From the cell containing the given text, extract its center point as [x, y] coordinate. 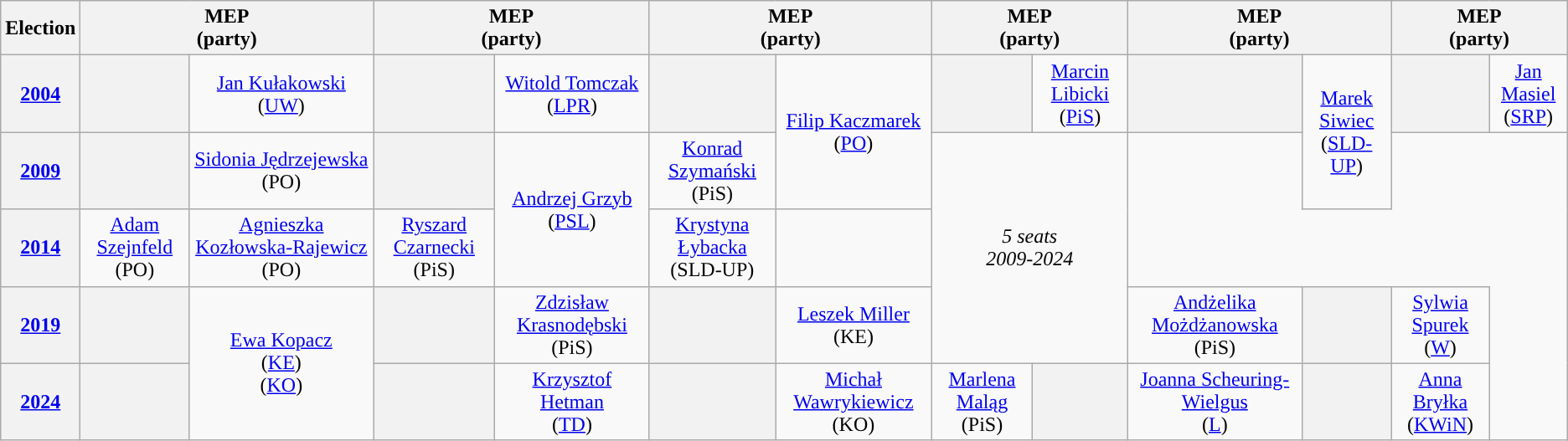
Agnieszka Kozłowska-Rajewicz(PO) [281, 248]
Sylwia Spurek(W) [1441, 325]
2024 [40, 402]
Konrad Szymański(PiS) [712, 171]
Marlena Maląg(PiS) [982, 402]
Andżelika Możdżanowska(PiS) [1215, 325]
Krystyna Łybacka(SLD-UP) [712, 248]
Election [40, 28]
Ryszard Czarnecki(PiS) [434, 248]
2019 [40, 325]
Leszek Miller(KE) [854, 325]
2014 [40, 248]
Anna Bryłka(KWiN) [1441, 402]
2004 [40, 94]
Witold Tomczak(LPR) [572, 94]
Marek Siwiec(SLD-UP) [1346, 132]
Adam Szejnfeld(PO) [135, 248]
Marcin Libicki(PiS) [1081, 94]
2009 [40, 171]
Zdzisław Krasnodębski(PiS) [572, 325]
5 seats2009-2024 [1029, 248]
Krzysztof Hetman(TD) [572, 402]
Jan Masiel(SRP) [1528, 94]
Andrzej Grzyb(PSL) [572, 209]
Sidonia Jędrzejewska(PO) [281, 171]
Ewa Kopacz(KE)(KO) [281, 363]
Filip Kaczmarek(PO) [854, 132]
Michał Wawrykiewicz(KO) [854, 402]
Jan Kułakowski(UW) [281, 94]
Joanna Scheuring-Wielgus(L) [1215, 402]
